Determine the [x, y] coordinate at the center of the cell enclosing the given text.  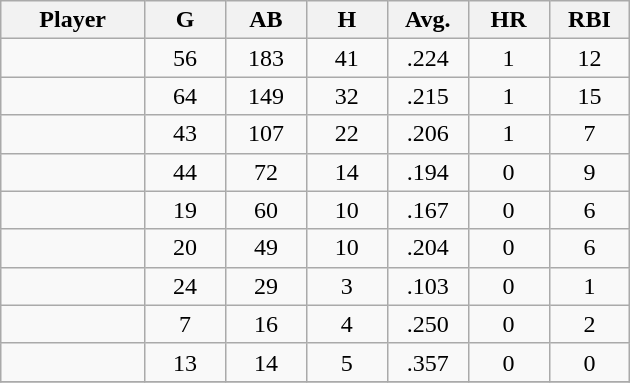
16 [266, 324]
15 [590, 96]
56 [186, 58]
13 [186, 362]
4 [346, 324]
44 [186, 172]
72 [266, 172]
AB [266, 20]
60 [266, 210]
41 [346, 58]
49 [266, 248]
5 [346, 362]
64 [186, 96]
.224 [428, 58]
29 [266, 286]
.357 [428, 362]
.103 [428, 286]
32 [346, 96]
24 [186, 286]
183 [266, 58]
.194 [428, 172]
.215 [428, 96]
149 [266, 96]
HR [508, 20]
20 [186, 248]
3 [346, 286]
2 [590, 324]
12 [590, 58]
19 [186, 210]
9 [590, 172]
H [346, 20]
.250 [428, 324]
22 [346, 134]
RBI [590, 20]
107 [266, 134]
Avg. [428, 20]
43 [186, 134]
.206 [428, 134]
Player [73, 20]
.204 [428, 248]
G [186, 20]
.167 [428, 210]
